Pinpoint the cell where the given text exists, returning its [X, Y] midpoint coordinate. 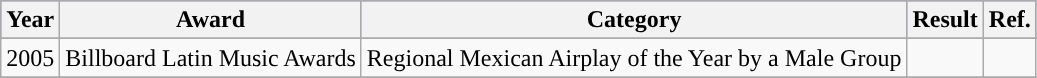
Category [634, 20]
Ref. [1010, 20]
2005 [30, 58]
Regional Mexican Airplay of the Year by a Male Group [634, 58]
Result [945, 20]
Billboard Latin Music Awards [211, 58]
Year [30, 20]
Award [211, 20]
